Determine the (X, Y) coordinate at the center of the cell enclosing the given text.  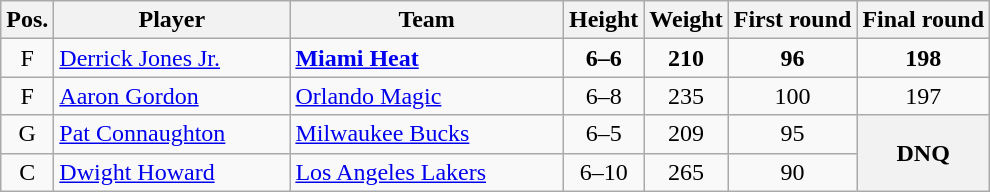
96 (792, 58)
DNQ (924, 153)
C (28, 172)
235 (686, 96)
Weight (686, 20)
198 (924, 58)
6–10 (603, 172)
90 (792, 172)
Pat Connaughton (172, 134)
6–8 (603, 96)
Aaron Gordon (172, 96)
Pos. (28, 20)
Orlando Magic (427, 96)
Team (427, 20)
Derrick Jones Jr. (172, 58)
197 (924, 96)
Height (603, 20)
Milwaukee Bucks (427, 134)
100 (792, 96)
95 (792, 134)
Dwight Howard (172, 172)
Final round (924, 20)
G (28, 134)
210 (686, 58)
Miami Heat (427, 58)
6–5 (603, 134)
265 (686, 172)
Los Angeles Lakers (427, 172)
First round (792, 20)
6–6 (603, 58)
209 (686, 134)
Player (172, 20)
